Provide the [X, Y] coordinate of the cell's center where the given text is located.  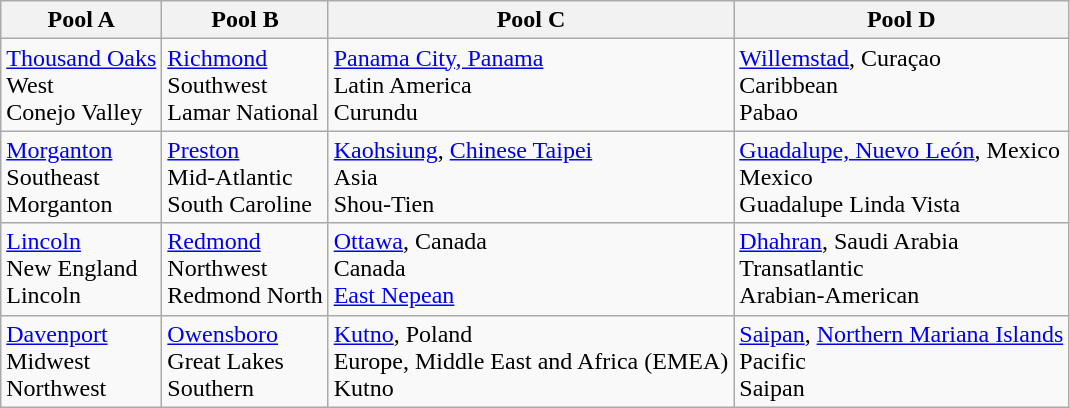
DavenportMidwestNorthwest [82, 361]
Pool B [245, 20]
RedmondNorthwestRedmond North [245, 269]
RichmondSouthwestLamar National [245, 85]
Guadalupe, Nuevo León, MexicoMexicoGuadalupe Linda Vista [902, 177]
Pool D [902, 20]
PrestonMid-AtlanticSouth Caroline [245, 177]
Willemstad, CuraçaoCaribbeanPabao [902, 85]
Pool C [531, 20]
OwensboroGreat LakesSouthern [245, 361]
Panama City, PanamaLatin AmericaCurundu [531, 85]
MorgantonSoutheastMorganton [82, 177]
Kaohsiung, Chinese TaipeiAsiaShou-Tien [531, 177]
LincolnNew EnglandLincoln [82, 269]
Dhahran, Saudi ArabiaTransatlanticArabian-American [902, 269]
Thousand OaksWestConejo Valley [82, 85]
Ottawa, CanadaCanadaEast Nepean [531, 269]
Saipan, Northern Mariana IslandsPacificSaipan [902, 361]
Kutno, PolandEurope, Middle East and Africa (EMEA)Kutno [531, 361]
Pool A [82, 20]
